Capture the cell that displays the provided text and extract its [x, y] central coordinate. 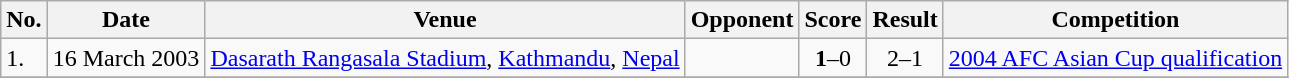
2004 AFC Asian Cup qualification [1115, 58]
1. [24, 58]
Venue [445, 20]
Dasarath Rangasala Stadium, Kathmandu, Nepal [445, 58]
2–1 [905, 58]
Date [126, 20]
Score [833, 20]
1–0 [833, 58]
Opponent [742, 20]
16 March 2003 [126, 58]
Competition [1115, 20]
Result [905, 20]
No. [24, 20]
